Identify which cell holds the provided text, then report its (x, y) central coordinate. 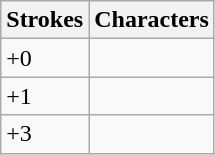
+1 (45, 96)
Characters (152, 20)
+3 (45, 134)
Strokes (45, 20)
+0 (45, 58)
